Output the [x, y] coordinate of the center of the cell containing the given text.  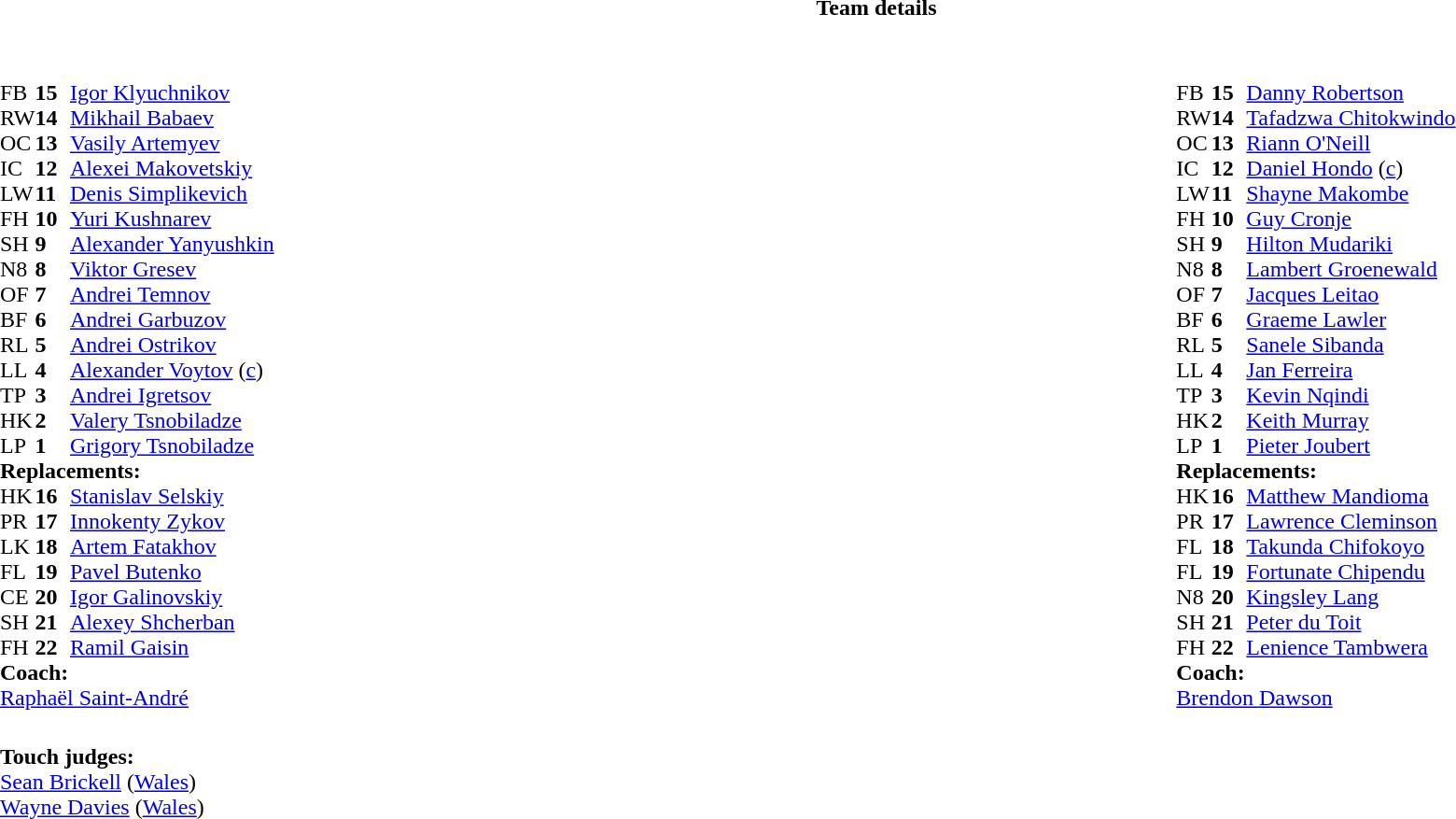
Peter du Toit [1351, 622]
Lambert Groenewald [1351, 269]
Riann O'Neill [1351, 144]
Igor Galinovskiy [172, 598]
Matthew Mandioma [1351, 497]
Kevin Nqindi [1351, 396]
Grigory Tsnobiladze [172, 446]
Fortunate Chipendu [1351, 572]
Alexander Voytov (c) [172, 370]
Alexei Makovetskiy [172, 168]
Kingsley Lang [1351, 598]
Mikhail Babaev [172, 118]
Andrei Ostrikov [172, 346]
Tafadzwa Chitokwindo [1351, 118]
Ramil Gaisin [172, 648]
Andrei Garbuzov [172, 319]
Pieter Joubert [1351, 446]
Guy Cronje [1351, 219]
Shayne Makombe [1351, 194]
Danny Robertson [1351, 93]
Keith Murray [1351, 420]
Stanislav Selskiy [172, 497]
Andrei Temnov [172, 295]
Yuri Kushnarev [172, 219]
Hilton Mudariki [1351, 245]
Lenience Tambwera [1351, 648]
Brendon Dawson [1316, 699]
Andrei Igretsov [172, 396]
Jan Ferreira [1351, 370]
Alexey Shcherban [172, 622]
Jacques Leitao [1351, 295]
Denis Simplikevich [172, 194]
Pavel Butenko [172, 572]
Vasily Artemyev [172, 144]
CE [18, 598]
Raphaël Saint-André [137, 699]
Lawrence Cleminson [1351, 521]
Graeme Lawler [1351, 319]
Valery Tsnobiladze [172, 420]
Innokenty Zykov [172, 521]
Artem Fatakhov [172, 547]
Viktor Gresev [172, 269]
Takunda Chifokoyo [1351, 547]
Daniel Hondo (c) [1351, 168]
LK [18, 547]
Sanele Sibanda [1351, 346]
Alexander Yanyushkin [172, 245]
Igor Klyuchnikov [172, 93]
